Extract the (X, Y) coordinate from the center of the cell holding the provided text.  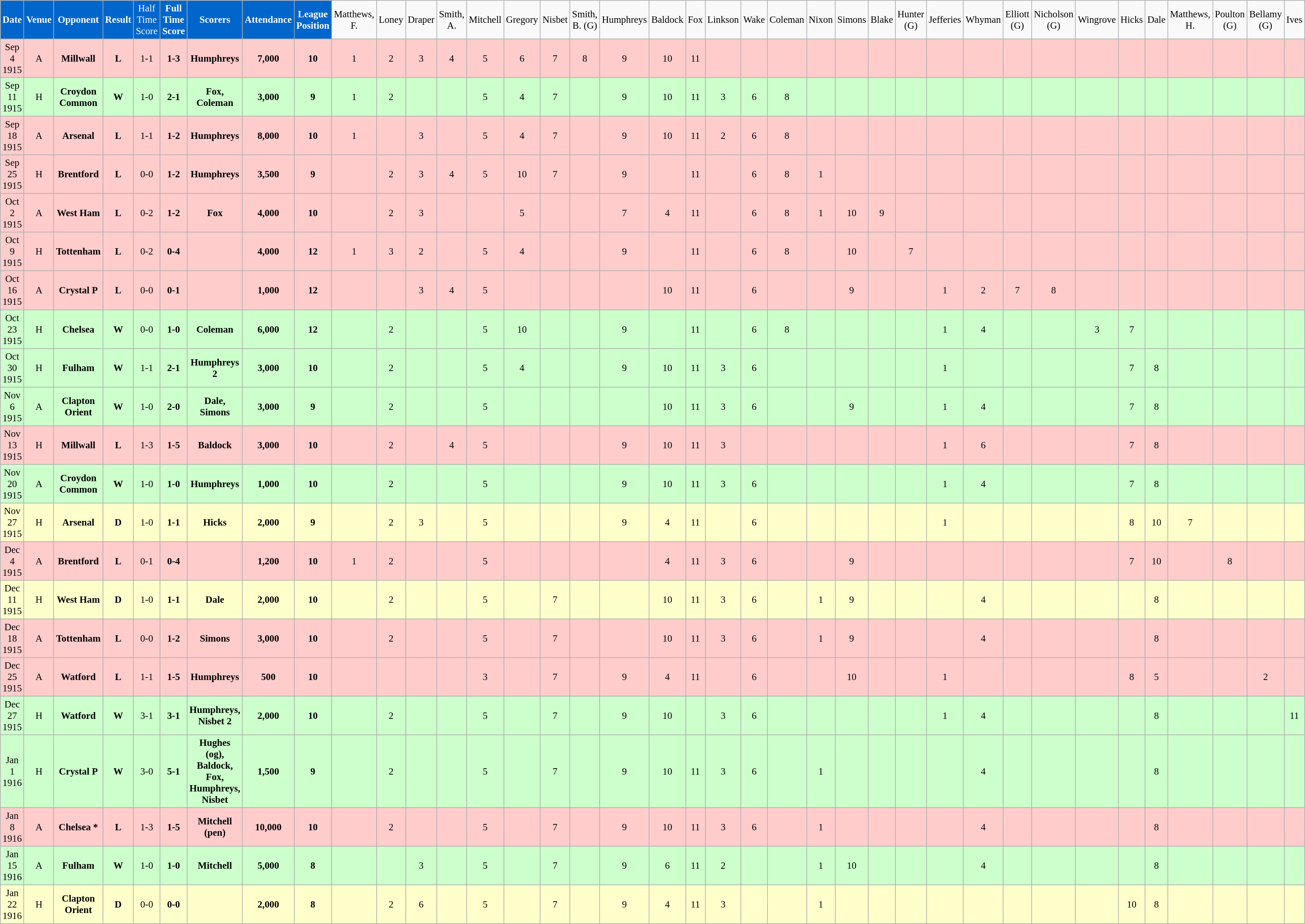
Hunter (G) (911, 20)
Nicholson (G) (1054, 20)
Opponent (78, 20)
Jan 1 1916 (12, 772)
Humphreys, Nisbet 2 (215, 716)
Date (12, 20)
Oct 16 1915 (12, 290)
Dec 11 1915 (12, 600)
1,200 (268, 561)
Wingrove (1097, 20)
Draper (421, 20)
Attendance (268, 20)
7,000 (268, 59)
Chelsea (78, 329)
500 (268, 677)
Sep 11 1915 (12, 97)
Scorers (215, 20)
Smith, A. (452, 20)
Poulton (G) (1230, 20)
8,000 (268, 136)
Smith, B. (G) (585, 20)
Jan 15 1916 (12, 866)
Nisbet (555, 20)
Dec 4 1915 (12, 561)
League Position (313, 20)
Gregory (522, 20)
Jan 22 1916 (12, 905)
10,000 (268, 827)
Chelsea * (78, 827)
Blake (882, 20)
3-0 (147, 772)
Hughes (og), Baldock, Fox, Humphreys, Nisbet (215, 772)
Linkson (723, 20)
Jefferies (945, 20)
Bellamy (G) (1266, 20)
Oct 9 1915 (12, 252)
Mitchell (pen) (215, 827)
Result (118, 20)
Matthews, H. (1190, 20)
Nixon (821, 20)
Sep 25 1915 (12, 174)
Dec 27 1915 (12, 716)
5-1 (174, 772)
Matthews, F. (354, 20)
Venue (39, 20)
Oct 2 1915 (12, 213)
Dec 18 1915 (12, 638)
Dale, Simons (215, 406)
Full Time Score (174, 20)
Nov 13 1915 (12, 445)
6,000 (268, 329)
2-0 (174, 406)
Wake (754, 20)
Loney (391, 20)
Whyman (983, 20)
5,000 (268, 866)
Nov 6 1915 (12, 406)
Jan 8 1916 (12, 827)
Oct 30 1915 (12, 368)
Nov 20 1915 (12, 484)
Ives (1294, 20)
Sep 18 1915 (12, 136)
Dec 25 1915 (12, 677)
Humphreys 2 (215, 368)
Half Time Score (147, 20)
3,500 (268, 174)
1,500 (268, 772)
Sep 4 1915 (12, 59)
Nov 27 1915 (12, 523)
Fox, Coleman (215, 97)
Elliott (G) (1017, 20)
Oct 23 1915 (12, 329)
